Provide the (x, y) coordinate of the cell's center where the given text is located.  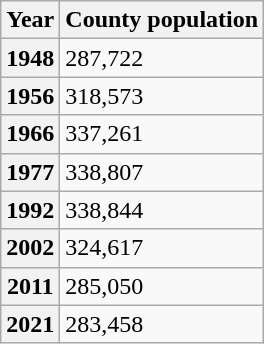
1977 (30, 172)
1948 (30, 58)
324,617 (162, 248)
338,807 (162, 172)
2002 (30, 248)
338,844 (162, 210)
Year (30, 20)
2021 (30, 324)
1992 (30, 210)
283,458 (162, 324)
1956 (30, 96)
County population (162, 20)
318,573 (162, 96)
285,050 (162, 286)
287,722 (162, 58)
2011 (30, 286)
337,261 (162, 134)
1966 (30, 134)
